Identify which cell holds the provided text, then report its [x, y] central coordinate. 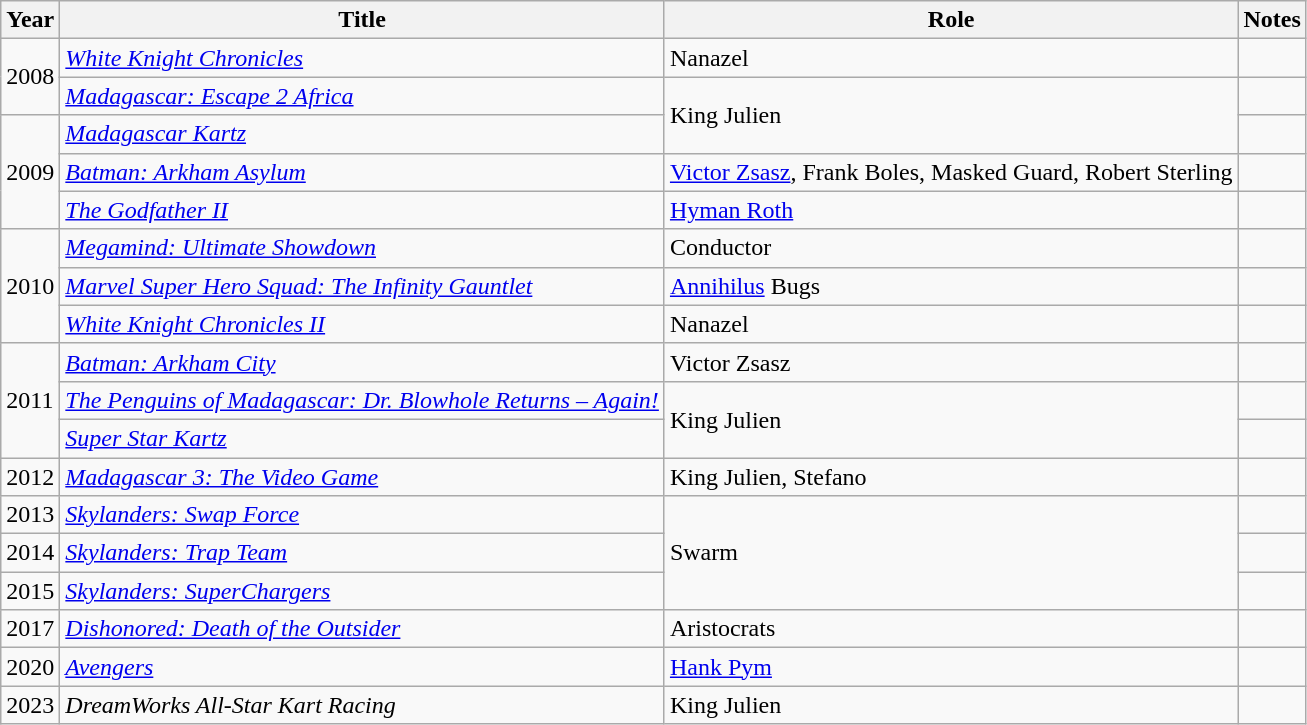
Annihilus Bugs [951, 286]
White Knight Chronicles [362, 58]
2020 [30, 667]
Batman: Arkham Asylum [362, 172]
Skylanders: Swap Force [362, 515]
Hank Pym [951, 667]
2008 [30, 77]
The Godfather II [362, 210]
2015 [30, 591]
Madagascar 3: The Video Game [362, 477]
Skylanders: SuperChargers [362, 591]
Victor Zsasz [951, 362]
Victor Zsasz, Frank Boles, Masked Guard, Robert Sterling [951, 172]
Batman: Arkham City [362, 362]
2014 [30, 553]
Skylanders: Trap Team [362, 553]
Avengers [362, 667]
2011 [30, 400]
White Knight Chronicles II [362, 324]
Year [30, 20]
Hyman Roth [951, 210]
The Penguins of Madagascar: Dr. Blowhole Returns – Again! [362, 400]
King Julien, Stefano [951, 477]
2023 [30, 705]
2013 [30, 515]
Aristocrats [951, 629]
2009 [30, 172]
Madagascar Kartz [362, 134]
Conductor [951, 248]
Title [362, 20]
2017 [30, 629]
Swarm [951, 553]
Madagascar: Escape 2 Africa [362, 96]
Megamind: Ultimate Showdown [362, 248]
Super Star Kartz [362, 438]
Marvel Super Hero Squad: The Infinity Gauntlet [362, 286]
DreamWorks All-Star Kart Racing [362, 705]
Dishonored: Death of the Outsider [362, 629]
2012 [30, 477]
2010 [30, 286]
Notes [1272, 20]
Role [951, 20]
